Identify which cell holds the provided text, then report its (x, y) central coordinate. 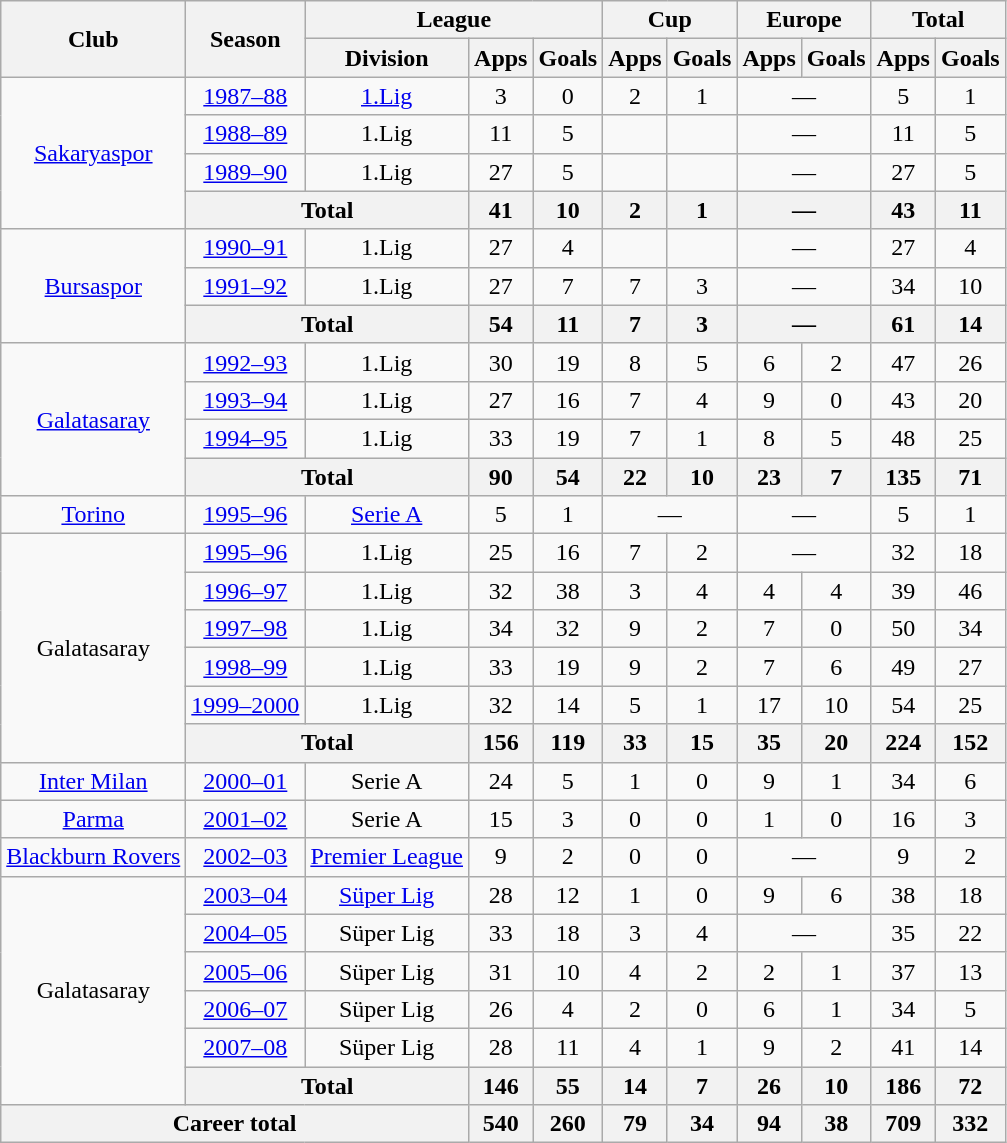
2002–03 (246, 857)
1997–98 (246, 629)
Sakaryaspor (94, 153)
119 (568, 743)
2006–07 (246, 1009)
2004–05 (246, 933)
1993–94 (246, 400)
90 (501, 477)
Premier League (387, 857)
1994–95 (246, 438)
13 (970, 971)
12 (568, 895)
47 (903, 362)
Division (387, 58)
1989–90 (246, 172)
61 (903, 324)
2005–06 (246, 971)
Bursaspor (94, 286)
League (454, 20)
71 (970, 477)
Europe (804, 20)
Career total (235, 1124)
2003–04 (246, 895)
Club (94, 39)
17 (769, 705)
23 (769, 477)
146 (501, 1085)
Cup (670, 20)
37 (903, 971)
1996–97 (246, 591)
709 (903, 1124)
1992–93 (246, 362)
30 (501, 362)
46 (970, 591)
152 (970, 743)
332 (970, 1124)
Torino (94, 515)
156 (501, 743)
79 (635, 1124)
1991–92 (246, 286)
Parma (94, 819)
1988–89 (246, 134)
1987–88 (246, 96)
2007–08 (246, 1047)
1998–99 (246, 667)
Blackburn Rovers (94, 857)
186 (903, 1085)
135 (903, 477)
Season (246, 39)
55 (568, 1085)
2000–01 (246, 781)
39 (903, 591)
31 (501, 971)
50 (903, 629)
Inter Milan (94, 781)
260 (568, 1124)
72 (970, 1085)
224 (903, 743)
94 (769, 1124)
24 (501, 781)
48 (903, 438)
49 (903, 667)
1999–2000 (246, 705)
2001–02 (246, 819)
540 (501, 1124)
1990–91 (246, 248)
